Output the [x, y] coordinate of the center of the cell containing the given text.  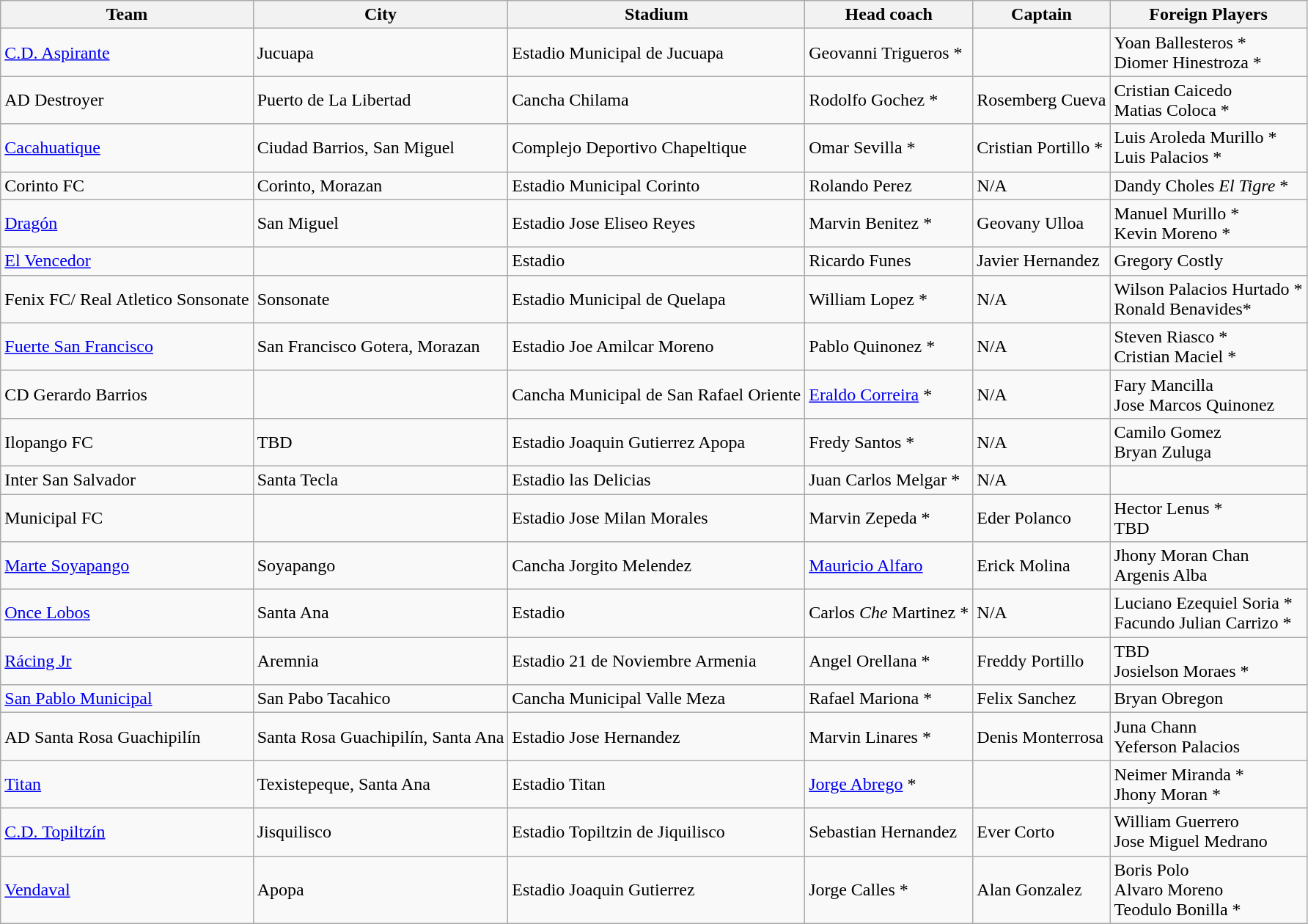
Estadio Joaquin Gutierrez Apopa [657, 441]
Rafael Mariona * [889, 699]
Dandy Choles El Tigre * [1208, 186]
Stadium [657, 15]
Fredy Santos * [889, 441]
Erick Molina [1041, 566]
Steven Riasco * Cristian Maciel * [1208, 346]
Manuel Murillo * Kevin Moreno * [1208, 223]
Estadio Jose Hernandez [657, 736]
Geovany Ulloa [1041, 223]
Head coach [889, 15]
Sonsonate [381, 299]
Aremnia [381, 661]
Jucuapa [381, 53]
Marte Soyapango [127, 566]
Estadio Municipal Corinto [657, 186]
Carlos Che Martinez * [889, 613]
City [381, 15]
El Vencedor [127, 261]
Fary Mancilla Jose Marcos Quinonez [1208, 395]
Mauricio Alfaro [889, 566]
Ever Corto [1041, 832]
Sebastian Hernandez [889, 832]
Estadio 21 de Noviembre Armenia [657, 661]
Freddy Portillo [1041, 661]
Marvin Linares * [889, 736]
Estadio Topiltzin de Jiquilisco [657, 832]
Eraldo Correira * [889, 395]
Estadio Titan [657, 785]
Luciano Ezequiel Soria * Facundo Julian Carrizo * [1208, 613]
Ilopango FC [127, 441]
Angel Orellana * [889, 661]
Wilson Palacios Hurtado * Ronald Benavides* [1208, 299]
San Pabo Tacahico [381, 699]
Jorge Abrego * [889, 785]
Foreign Players [1208, 15]
Jhony Moran Chan Argenis Alba [1208, 566]
Cancha Municipal de San Rafael Oriente [657, 395]
San Francisco Gotera, Morazan [381, 346]
Estadio Municipal de Quelapa [657, 299]
Once Lobos [127, 613]
Captain [1041, 15]
Cancha Chilama [657, 100]
Inter San Salvador [127, 480]
Santa Rosa Guachipilín, Santa Ana [381, 736]
Estadio Jose Milan Morales [657, 518]
Soyapango [381, 566]
Apopa [381, 890]
Bryan Obregon [1208, 699]
Camilo Gomez Bryan Zuluga [1208, 441]
Omar Sevilla * [889, 148]
C.D. Aspirante [127, 53]
Cancha Municipal Valle Meza [657, 699]
Cacahuatique [127, 148]
Rácing Jr [127, 661]
Complejo Deportivo Chapeltique [657, 148]
Santa Ana [381, 613]
Marvin Zepeda * [889, 518]
Eder Polanco [1041, 518]
Fuerte San Francisco [127, 346]
Luis Aroleda Murillo * Luis Palacios * [1208, 148]
Boris Polo Alvaro Moreno Teodulo Bonilla * [1208, 890]
AD Santa Rosa Guachipilín [127, 736]
Texistepeque, Santa Ana [381, 785]
Rolando Perez [889, 186]
C.D. Topiltzín [127, 832]
Geovanni Trigueros * [889, 53]
Rosemberg Cueva [1041, 100]
Dragón [127, 223]
Denis Monterrosa [1041, 736]
TBD [381, 441]
Juan Carlos Melgar * [889, 480]
Cancha Jorgito Melendez [657, 566]
San Miguel [381, 223]
Cristian Caicedo Matias Coloca * [1208, 100]
Estadio las Delicias [657, 480]
Vendaval [127, 890]
Corinto FC [127, 186]
Alan Gonzalez [1041, 890]
Rodolfo Gochez * [889, 100]
Juna Chann Yeferson Palacios [1208, 736]
Cristian Portillo * [1041, 148]
Estadio Jose Eliseo Reyes [657, 223]
Pablo Quinonez * [889, 346]
TBD Josielson Moraes * [1208, 661]
Gregory Costly [1208, 261]
William Lopez * [889, 299]
Jisquilisco [381, 832]
Estadio Joaquin Gutierrez [657, 890]
Fenix FC/ Real Atletico Sonsonate [127, 299]
Jorge Calles * [889, 890]
Javier Hernandez [1041, 261]
Corinto, Morazan [381, 186]
Neimer Miranda * Jhony Moran * [1208, 785]
CD Gerardo Barrios [127, 395]
Estadio Joe Amilcar Moreno [657, 346]
Estadio Municipal de Jucuapa [657, 53]
Titan [127, 785]
Municipal FC [127, 518]
Marvin Benitez * [889, 223]
AD Destroyer [127, 100]
Felix Sanchez [1041, 699]
Yoan Ballesteros * Diomer Hinestroza * [1208, 53]
William Guerrero Jose Miguel Medrano [1208, 832]
Ricardo Funes [889, 261]
Hector Lenus * TBD [1208, 518]
Santa Tecla [381, 480]
Team [127, 15]
Puerto de La Libertad [381, 100]
San Pablo Municipal [127, 699]
Ciudad Barrios, San Miguel [381, 148]
